Find where the given text appears and provide that cell's center as [X, Y] coordinate. 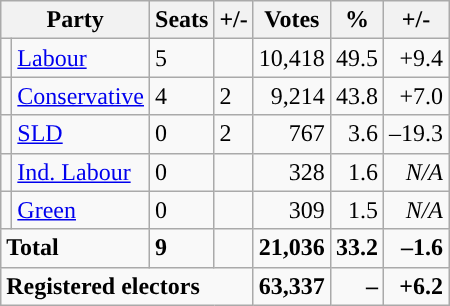
63,337 [292, 286]
Green [81, 210]
4 [182, 96]
9,214 [292, 96]
767 [292, 134]
SLD [81, 134]
21,036 [292, 248]
10,418 [292, 58]
+6.2 [416, 286]
+7.0 [416, 96]
– [356, 286]
43.8 [356, 96]
Votes [292, 20]
1.6 [356, 172]
+9.4 [416, 58]
–19.3 [416, 134]
Labour [81, 58]
Seats [182, 20]
49.5 [356, 58]
Conservative [81, 96]
Total [76, 248]
33.2 [356, 248]
Registered electors [128, 286]
328 [292, 172]
3.6 [356, 134]
1.5 [356, 210]
% [356, 20]
Party [76, 20]
9 [182, 248]
–1.6 [416, 248]
Ind. Labour [81, 172]
5 [182, 58]
309 [292, 210]
